Determine the [x, y] coordinate at the center of the cell enclosing the given text.  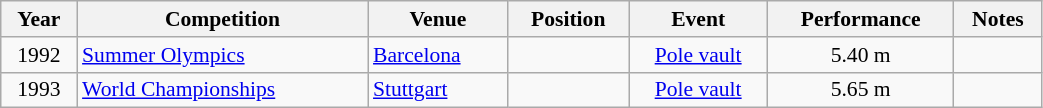
Stuttgart [438, 90]
Venue [438, 19]
Performance [861, 19]
Summer Olympics [222, 55]
World Championships [222, 90]
5.40 m [861, 55]
Event [698, 19]
5.65 m [861, 90]
Barcelona [438, 55]
1992 [39, 55]
Competition [222, 19]
Notes [998, 19]
Year [39, 19]
Position [568, 19]
1993 [39, 90]
